Capture the cell that displays the provided text and extract its [X, Y] central coordinate. 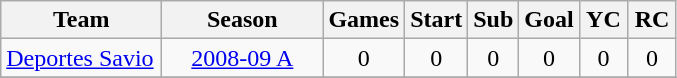
Sub [494, 20]
2008-09 A [242, 58]
Games [364, 20]
Deportes Savio [82, 58]
Team [82, 20]
Start [436, 20]
Season [242, 20]
YC [604, 20]
RC [652, 20]
Goal [549, 20]
